Identify which cell holds the provided text, then report its [x, y] central coordinate. 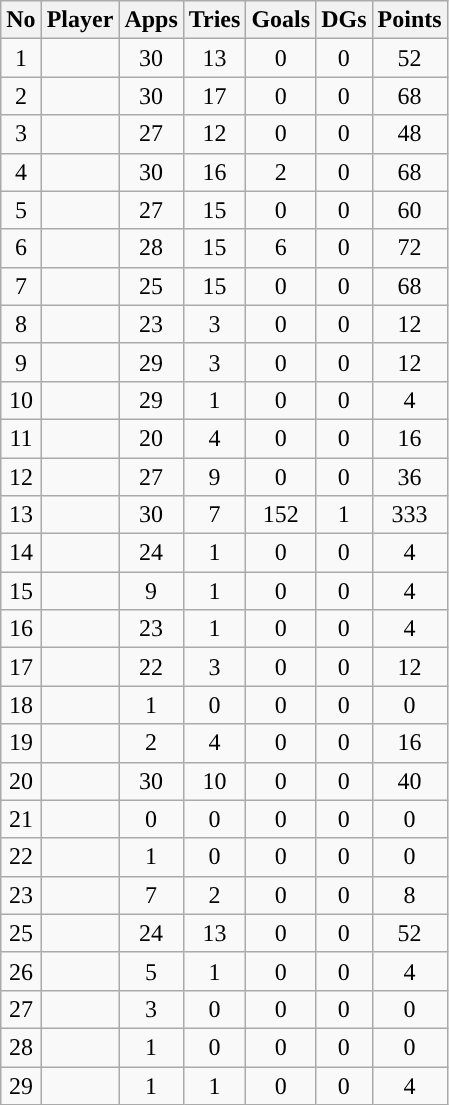
26 [21, 971]
Goals [281, 20]
48 [410, 134]
60 [410, 210]
DGs [344, 20]
Player [80, 20]
40 [410, 781]
Apps [151, 20]
11 [21, 438]
19 [21, 743]
333 [410, 515]
Tries [214, 20]
Points [410, 20]
72 [410, 248]
21 [21, 819]
152 [281, 515]
No [21, 20]
36 [410, 477]
14 [21, 553]
18 [21, 705]
